Return (X, Y) of the center of cell containing provided text 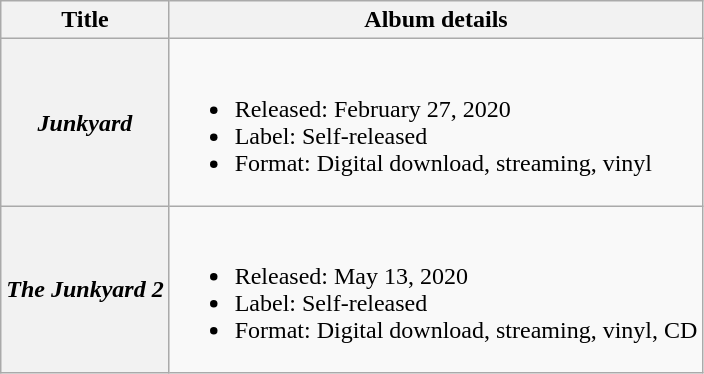
Album details (436, 20)
Junkyard (85, 122)
Released: February 27, 2020Label: Self-releasedFormat: Digital download, streaming, vinyl (436, 122)
Released: May 13, 2020Label: Self-releasedFormat: Digital download, streaming, vinyl, CD (436, 290)
The Junkyard 2 (85, 290)
Title (85, 20)
